Locate the cell with the specified text and output its [x, y] center coordinate. 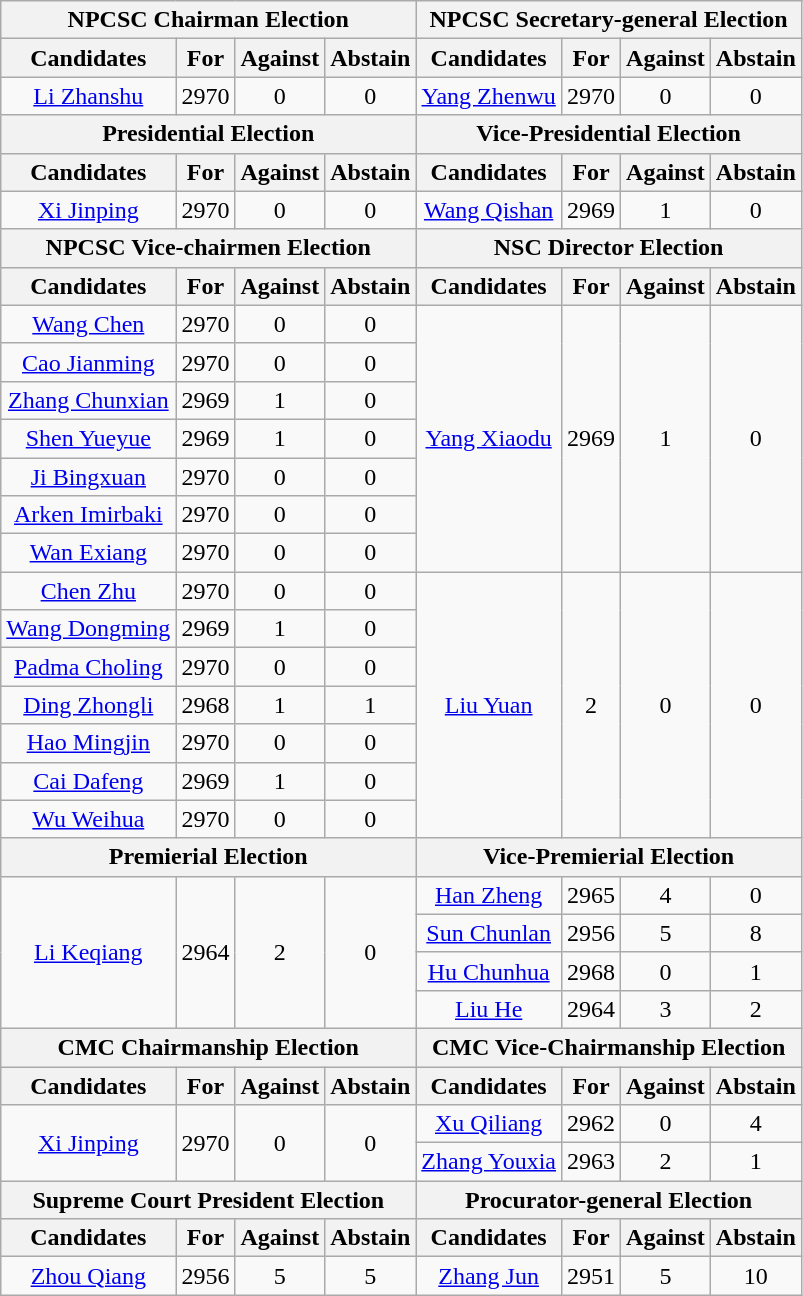
NPCSC Vice-chairmen Election [208, 248]
Ji Bingxuan [88, 477]
Wang Qishan [489, 210]
Vice-Presidential Election [609, 134]
NSC Director Election [609, 248]
Cao Jianming [88, 362]
8 [756, 933]
Chen Zhu [88, 591]
Hao Mingjin [88, 743]
Li Zhanshu [88, 96]
Zhang Youxia [489, 1162]
2962 [592, 1124]
Yang Xiaodu [489, 438]
NPCSC Secretary-general Election [609, 20]
Cai Dafeng [88, 781]
Shen Yueyue [88, 438]
Liu He [489, 1009]
Zhou Qiang [88, 1276]
Procurator-general Election [609, 1200]
Zhang Jun [489, 1276]
2951 [592, 1276]
Han Zheng [489, 895]
Li Keqiang [88, 952]
10 [756, 1276]
CMC Chairmanship Election [208, 1047]
Hu Chunhua [489, 971]
Wan Exiang [88, 553]
2965 [592, 895]
NPCSC Chairman Election [208, 20]
Wu Weihua [88, 819]
CMC Vice-Chairmanship Election [609, 1047]
Liu Yuan [489, 705]
Arken Imirbaki [88, 515]
Zhang Chunxian [88, 400]
Xu Qiliang [489, 1124]
Padma Choling [88, 667]
Wang Chen [88, 324]
Premierial Election [208, 857]
Ding Zhongli [88, 705]
Sun Chunlan [489, 933]
3 [666, 1009]
Yang Zhenwu [489, 96]
2963 [592, 1162]
Vice-Premierial Election [609, 857]
Wang Dongming [88, 629]
Supreme Court President Election [208, 1200]
Presidential Election [208, 134]
